Identify which cell holds the provided text, then report its [x, y] central coordinate. 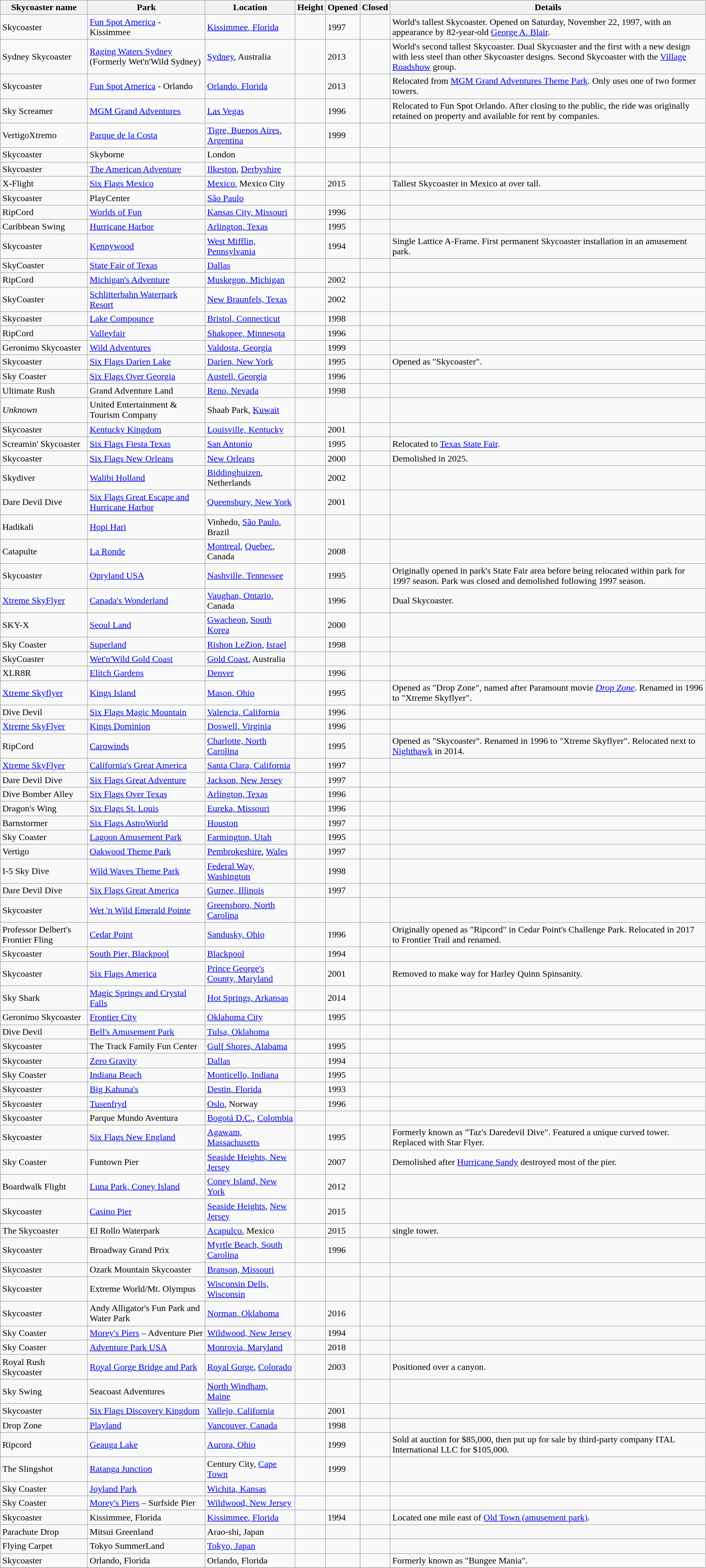
Removed to make way for Harley Quinn Spinsanity. [548, 974]
Wisconsin Dells, Wisconsin [250, 1289]
Six Flags Over Georgia [146, 376]
North Windham, Maine [250, 1391]
New Orleans [250, 458]
Adventure Park USA [146, 1347]
I-5 Sky Dive [44, 871]
Muskegon, Michigan [250, 280]
Geauga Lake [146, 1445]
Branson, Missouri [250, 1269]
Screamin' Skycoaster [44, 444]
Federal Way, Washington [250, 871]
Shakopee, Minnesota [250, 333]
Xtreme Skyflyer [44, 693]
Biddinghuizen, Netherlands [250, 478]
single tower. [548, 1231]
California's Great America [146, 765]
Relocated to Fun Spot Orlando. After closing to the public, the ride was originally retained on property and available for rent by companies. [548, 111]
Greensboro, North Carolina [250, 910]
Located one mile east of Old Town (amusement park). [548, 1517]
Originally opened as "Ripcord" in Cedar Point's Challenge Park. Relocated in 2017 to Frontier Trail and renamed. [548, 934]
Monrovia, Maryland [250, 1347]
Wild Adventures [146, 348]
Relocated to Texas State Fair. [548, 444]
Six Flags Great America [146, 891]
Formerly known as "Taz's Daredevil Dive". Featured a unique curved tower. Replaced with Star Flyer. [548, 1137]
La Ronde [146, 552]
Frontier City [146, 1017]
Opened [342, 8]
Superland [146, 645]
Fun Spot America - Orlando [146, 86]
Prince George's County, Maryland [250, 974]
Hurricane Harbor [146, 226]
Oklahoma City [250, 1017]
Unknown [44, 410]
Details [548, 8]
Joyland Park [146, 1489]
Location [250, 8]
PlayCenter [146, 198]
Indiana Beach [146, 1075]
El Rollo Waterpark [146, 1231]
Opened as "Drop Zone", named after Paramount movie Drop Zone. Renamed in 1996 to "Xtreme Skyflyer". [548, 693]
Coney Island, New York [250, 1186]
The American Adventure [146, 169]
Six Flags Mexico [146, 183]
Mason, Ohio [250, 693]
Pembrokeshire, Wales [250, 852]
Wichita, Kansas [250, 1489]
Opened as "Skycoaster". [548, 362]
Extreme World/Mt. Olympus [146, 1289]
Cedar Point [146, 934]
Bristol, Connecticut [250, 319]
The Slingshot [44, 1470]
Skyborne [146, 155]
Casino Pier [146, 1211]
2018 [342, 1347]
Zero Gravity [146, 1060]
Sydney, Australia [250, 57]
Blackpool [250, 954]
Kennywood [146, 246]
São Paulo [250, 198]
Six Flags America [146, 974]
Farmington, Utah [250, 837]
Sky Swing [44, 1391]
Parque de la Costa [146, 135]
United Entertainment & Tourism Company [146, 410]
Dragon's Wing [44, 808]
Morey's Piers – Surfside Pier [146, 1503]
Tulsa, Oklahoma [250, 1032]
Acapulco, Mexico [250, 1231]
Sold at auction for $85,000, then put up for sale by third-party company ITAL International LLC for $105,000. [548, 1445]
Vinhedo, São Paulo, Brazil [250, 527]
Luna Park, Coney Island [146, 1186]
Six Flags Discovery Kingdom [146, 1411]
Arao-shi, Japan [250, 1532]
Originally opened in park's State Fair area before being relocated within park for 1997 season. Park was closed and demolished following 1997 season. [548, 576]
Myrtle Beach, South Carolina [250, 1250]
Michigan's Adventure [146, 280]
Santa Clara, California [250, 765]
Oakwood Theme Park [146, 852]
New Braunfels, Texas [250, 300]
Kansas City, Missouri [250, 212]
Opened as "Skycoaster". Renamed in 1996 to "Xtreme Skyflyer". Relocated next to Nighthawk in 2014. [548, 746]
Andy Alligator's Fun Park and Water Park [146, 1313]
Austell, Georgia [250, 376]
Playland [146, 1425]
Reno, Nevada [250, 391]
West Mifflin, Pennsylvania [250, 246]
Parque Mundo Aventura [146, 1118]
Height [310, 8]
Formerly known as "Bungee Mania". [548, 1560]
Six Flags New Orleans [146, 458]
State Fair of Texas [146, 266]
Vancouver, Canada [250, 1425]
Queensbury, New York [250, 502]
Funtown Pier [146, 1162]
Kings Island [146, 693]
Hot Springs, Arkansas [250, 998]
Ilkeston, Derbyshire [250, 169]
Destin, Florida [250, 1089]
Opryland USA [146, 576]
Six Flags Magic Mountain [146, 712]
Ripcord [44, 1445]
Vallejo, California [250, 1411]
XLR8R [44, 673]
Six Flags Over Texas [146, 794]
Demolished in 2025. [548, 458]
Aurora, Ohio [250, 1445]
2003 [342, 1367]
Tokyo SummerLand [146, 1546]
Denver [250, 673]
Park [146, 8]
Royal Rush Skycoaster [44, 1367]
Six Flags Fiesta Texas [146, 444]
Barnstormer [44, 823]
2007 [342, 1162]
Las Vegas [250, 111]
Lake Compounce [146, 319]
Gurnee, Illinois [250, 891]
2012 [342, 1186]
Tokyo, Japan [250, 1546]
Hadikali [44, 527]
Positioned over a canyon. [548, 1367]
Monticello, Indiana [250, 1075]
Raging Waters Sydney (Formerly Wet'n'Wild Sydney) [146, 57]
Bogotá D.C., Colombia [250, 1118]
Montreal, Quebec, Canada [250, 552]
Gold Coast, Australia [250, 659]
Six Flags AstroWorld [146, 823]
Drop Zone [44, 1425]
Nashville, Tennessee [250, 576]
Wild Waves Theme Park [146, 871]
Ratanga Junction [146, 1470]
Kings Dominion [146, 726]
Hopi Hari [146, 527]
Valdosta, Georgia [250, 348]
Norman, Oklahoma [250, 1313]
Jackson, New Jersey [250, 780]
Catapulte [44, 552]
Vertigo [44, 852]
Ozark Mountain Skycoaster [146, 1269]
Broadway Grand Prix [146, 1250]
2008 [342, 552]
Parachute Drop [44, 1532]
The Skycoaster [44, 1231]
World's tallest Skycoaster. Opened on Saturday, November 22, 1997, with an appearance by 82-year-old George A. Blair. [548, 27]
Louisville, Kentucky [250, 429]
Royal Gorge, Colorado [250, 1367]
Tusenfryd [146, 1104]
2014 [342, 998]
Seoul Land [146, 625]
Worlds of Fun [146, 212]
1993 [342, 1089]
Mitsui Greenland [146, 1532]
Tigre, Buenos Aires, Argentina [250, 135]
Valleyfair [146, 333]
Vaughan, Ontario, Canada [250, 601]
Shaab Park, Kuwait [250, 410]
Sandusky, Ohio [250, 934]
Dual Skycoaster. [548, 601]
Magic Springs and Crystal Falls [146, 998]
Single Lattice A-Frame. First permanent Skycoaster installation in an amusement park. [548, 246]
Six Flags St. Louis [146, 808]
Professor Delbert's Frontier Fling [44, 934]
Houston [250, 823]
Seacoast Adventures [146, 1391]
Carowinds [146, 746]
Valencia, California [250, 712]
Walibi Holland [146, 478]
Wet 'n Wild Emerald Pointe [146, 910]
Schlitterbahn Waterpark Resort [146, 300]
Elitch Gardens [146, 673]
Kentucky Kingdom [146, 429]
Bell's Amusement Park [146, 1032]
Skycoaster name [44, 8]
Gulf Shores, Alabama [250, 1046]
Six Flags Great Escape and Hurricane Harbor [146, 502]
Caribbean Swing [44, 226]
London [250, 155]
Dive Bomber Alley [44, 794]
Canada's Wonderland [146, 601]
Mexico, Mexico City [250, 183]
Charlotte, North Carolina [250, 746]
2016 [342, 1313]
Relocated from MGM Grand Adventures Theme Park. Only uses one of two former towers. [548, 86]
Six Flags New England [146, 1137]
Morey's Piers – Adventure Pier [146, 1333]
Grand Adventure Land [146, 391]
X-Flight [44, 183]
Century City, Cape Town [250, 1470]
Gwacheon, South Korea [250, 625]
Sky Screamer [44, 111]
Closed [375, 8]
SKY-X [44, 625]
Ultimate Rush [44, 391]
VertigoXtremo [44, 135]
Demolished after Hurricane Sandy destroyed most of the pier. [548, 1162]
Fun Spot America - Kissimmee [146, 27]
Six Flags Darien Lake [146, 362]
Lagoon Amusement Park [146, 837]
Wet'n'Wild Gold Coast [146, 659]
The Track Family Fun Center [146, 1046]
MGM Grand Adventures [146, 111]
Eureka, Missouri [250, 808]
Flying Carpet [44, 1546]
Sky Shark [44, 998]
Darien, New York [250, 362]
Doswell, Virginia [250, 726]
San Antonio [250, 444]
Royal Gorge Bridge and Park [146, 1367]
Sydney Skycoaster [44, 57]
Agawam, Massachusetts [250, 1137]
Oslo, Norway [250, 1104]
Skydiver [44, 478]
Six Flags Great Adventure [146, 780]
Boardwalk Flight [44, 1186]
Big Kahuna's [146, 1089]
Rishon LeZion, Israel [250, 645]
South Pier, Blackpool [146, 954]
Tallest Skycoaster in Mexico at over tall. [548, 183]
